Scan for the cell matching the given text and deliver its (x, y) coordinate at center. 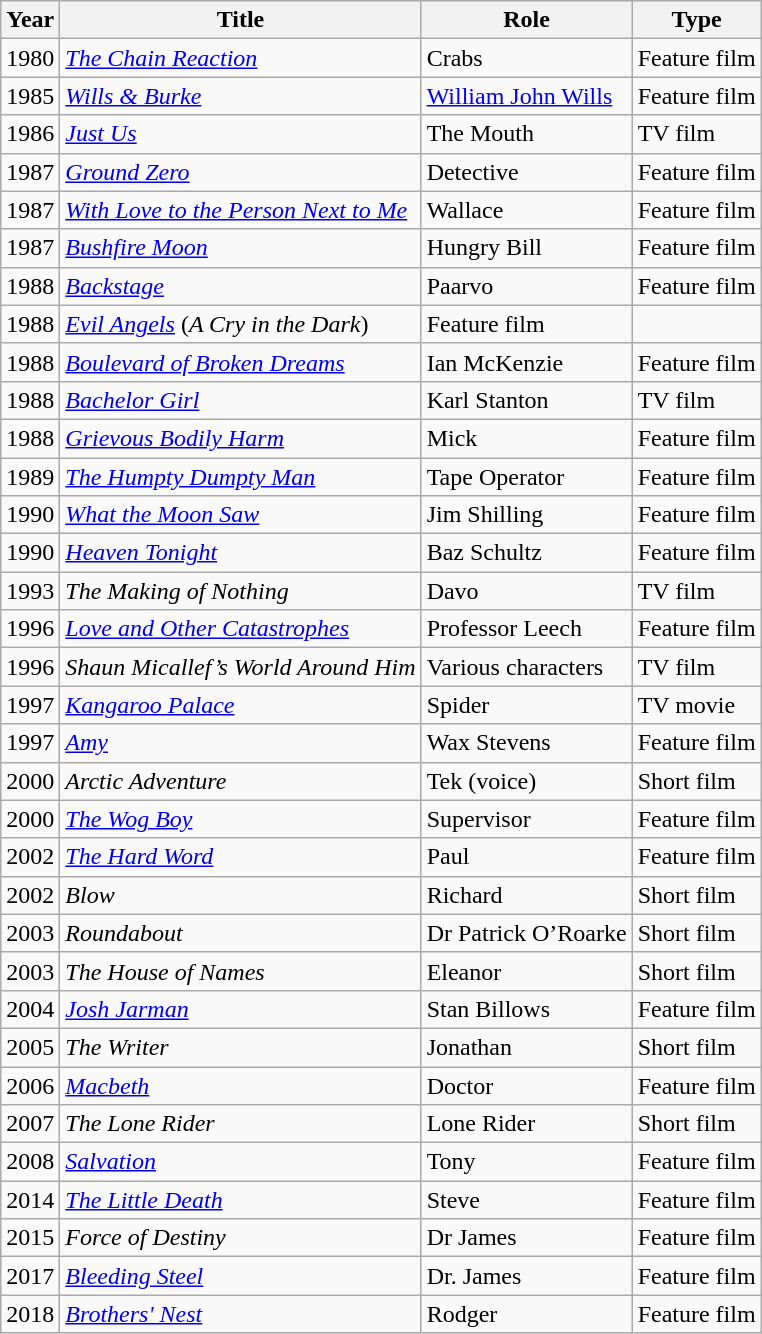
Steve (526, 1200)
Bachelor Girl (240, 400)
Wills & Burke (240, 96)
The Making of Nothing (240, 591)
Backstage (240, 286)
William John Wills (526, 96)
Amy (240, 743)
Karl Stanton (526, 400)
1986 (30, 134)
Role (526, 20)
Shaun Micallef’s World Around Him (240, 667)
Roundabout (240, 933)
The Wog Boy (240, 819)
Jim Shilling (526, 515)
1989 (30, 477)
Tek (voice) (526, 781)
2015 (30, 1238)
Paarvo (526, 286)
Grievous Bodily Harm (240, 438)
The Hard Word (240, 857)
Wallace (526, 210)
2007 (30, 1124)
Ian McKenzie (526, 362)
Various characters (526, 667)
Supervisor (526, 819)
Hungry Bill (526, 248)
Eleanor (526, 971)
Dr James (526, 1238)
Ground Zero (240, 172)
Tape Operator (526, 477)
Boulevard of Broken Dreams (240, 362)
Dr. James (526, 1276)
Doctor (526, 1085)
Force of Destiny (240, 1238)
Macbeth (240, 1085)
Arctic Adventure (240, 781)
The Humpty Dumpty Man (240, 477)
Lone Rider (526, 1124)
Rodger (526, 1314)
Love and Other Catastrophes (240, 629)
Richard (526, 895)
Spider (526, 705)
The Mouth (526, 134)
Blow (240, 895)
Jonathan (526, 1047)
Just Us (240, 134)
1993 (30, 591)
Crabs (526, 58)
2017 (30, 1276)
Josh Jarman (240, 1009)
Brothers' Nest (240, 1314)
Paul (526, 857)
2008 (30, 1162)
2005 (30, 1047)
What the Moon Saw (240, 515)
Detective (526, 172)
Stan Billows (526, 1009)
Baz Schultz (526, 553)
Dr Patrick O’Roarke (526, 933)
2018 (30, 1314)
Tony (526, 1162)
Professor Leech (526, 629)
Heaven Tonight (240, 553)
Evil Angels (A Cry in the Dark) (240, 324)
1985 (30, 96)
2004 (30, 1009)
The Chain Reaction (240, 58)
2014 (30, 1200)
Wax Stevens (526, 743)
Davo (526, 591)
Kangaroo Palace (240, 705)
The Lone Rider (240, 1124)
The Little Death (240, 1200)
With Love to the Person Next to Me (240, 210)
Title (240, 20)
The House of Names (240, 971)
Mick (526, 438)
Type (696, 20)
The Writer (240, 1047)
1980 (30, 58)
TV movie (696, 705)
Salvation (240, 1162)
Year (30, 20)
Bushfire Moon (240, 248)
2006 (30, 1085)
Bleeding Steel (240, 1276)
